Identify which cell holds the provided text, then report its (x, y) central coordinate. 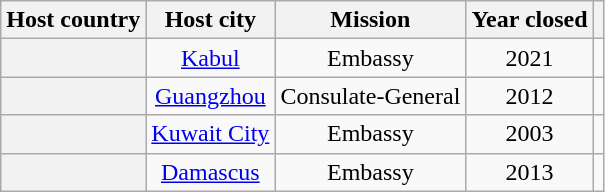
Host city (210, 20)
2013 (530, 172)
Year closed (530, 20)
Damascus (210, 172)
Kabul (210, 58)
2012 (530, 96)
2021 (530, 58)
Guangzhou (210, 96)
Mission (370, 20)
2003 (530, 134)
Consulate-General (370, 96)
Kuwait City (210, 134)
Host country (74, 20)
